Scan for the cell matching the given text and deliver its [x, y] coordinate at center. 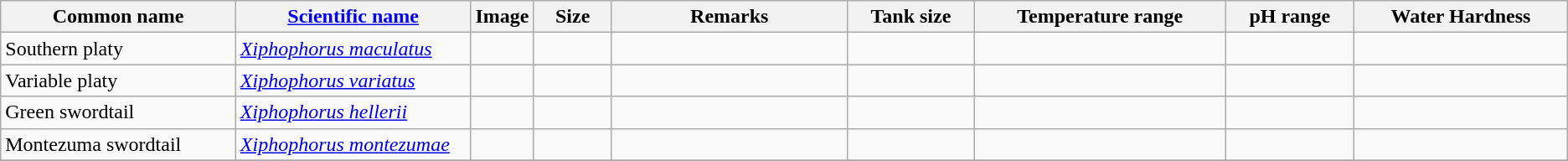
Water Hardness [1461, 17]
Xiphophorus variatus [353, 80]
Tank size [911, 17]
pH range [1290, 17]
Southern platy [119, 49]
Scientific name [353, 17]
Image [503, 17]
Xiphophorus maculatus [353, 49]
Size [573, 17]
Xiphophorus hellerii [353, 112]
Remarks [729, 17]
Green swordtail [119, 112]
Montezuma swordtail [119, 144]
Variable platy [119, 80]
Xiphophorus montezumae [353, 144]
Common name [119, 17]
Temperature range [1101, 17]
